Search for the cell housing the specified text and yield its (X, Y) center coordinate. 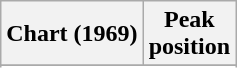
Chart (1969) (72, 34)
Peak position (189, 34)
